For the text-containing cell, return its midpoint in [x, y] coordinate format. 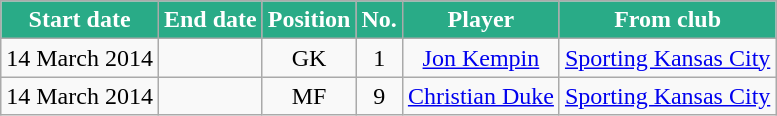
No. [379, 20]
MF [309, 96]
Christian Duke [480, 96]
End date [210, 20]
Jon Kempin [480, 58]
1 [379, 58]
Start date [80, 20]
Player [480, 20]
9 [379, 96]
From club [667, 20]
GK [309, 58]
Position [309, 20]
